For the text-containing cell, return its midpoint in (X, Y) coordinate format. 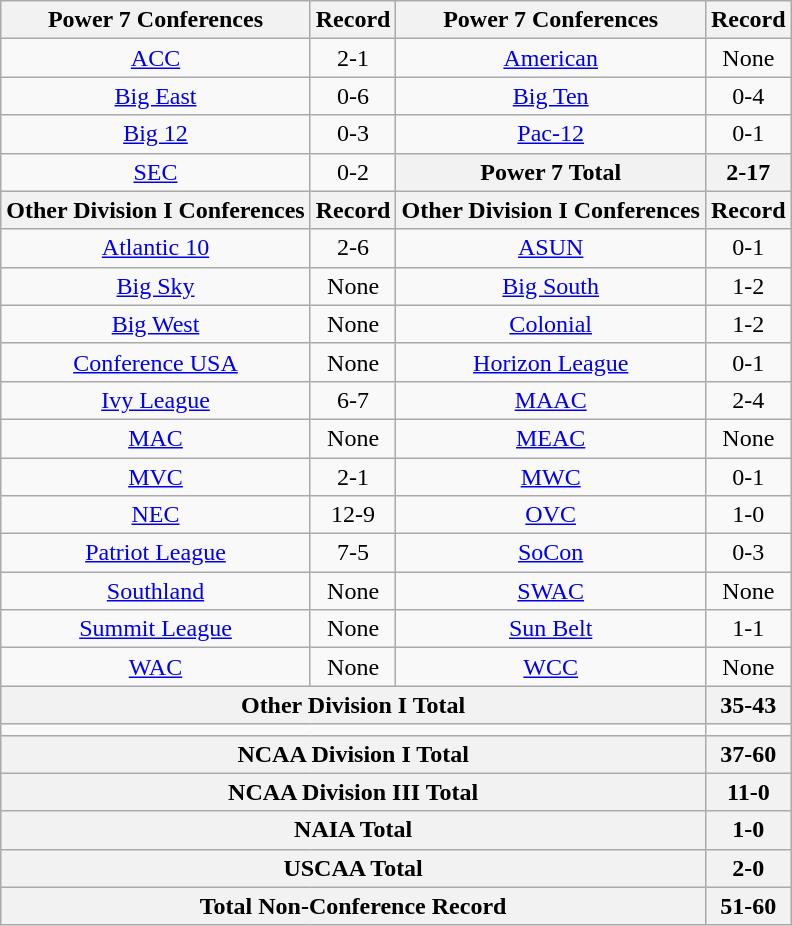
NCAA Division I Total (354, 754)
11-0 (748, 792)
NCAA Division III Total (354, 792)
2-4 (748, 400)
MAAC (550, 400)
Horizon League (550, 362)
MAC (156, 438)
MWC (550, 477)
6-7 (353, 400)
0-2 (353, 172)
Big 12 (156, 134)
37-60 (748, 754)
MVC (156, 477)
Total Non-Conference Record (354, 906)
Ivy League (156, 400)
2-17 (748, 172)
Pac-12 (550, 134)
12-9 (353, 515)
ASUN (550, 248)
NEC (156, 515)
Big West (156, 324)
ACC (156, 58)
SEC (156, 172)
0-6 (353, 96)
WAC (156, 667)
Colonial (550, 324)
MEAC (550, 438)
SoCon (550, 553)
Patriot League (156, 553)
Summit League (156, 629)
0-4 (748, 96)
Atlantic 10 (156, 248)
35-43 (748, 705)
USCAA Total (354, 868)
2-0 (748, 868)
Big East (156, 96)
Big Ten (550, 96)
51-60 (748, 906)
Big South (550, 286)
Power 7 Total (550, 172)
7-5 (353, 553)
Sun Belt (550, 629)
SWAC (550, 591)
1-1 (748, 629)
Other Division I Total (354, 705)
OVC (550, 515)
Conference USA (156, 362)
NAIA Total (354, 830)
WCC (550, 667)
Southland (156, 591)
2-6 (353, 248)
American (550, 58)
Big Sky (156, 286)
